Capture the cell that displays the provided text and extract its [x, y] central coordinate. 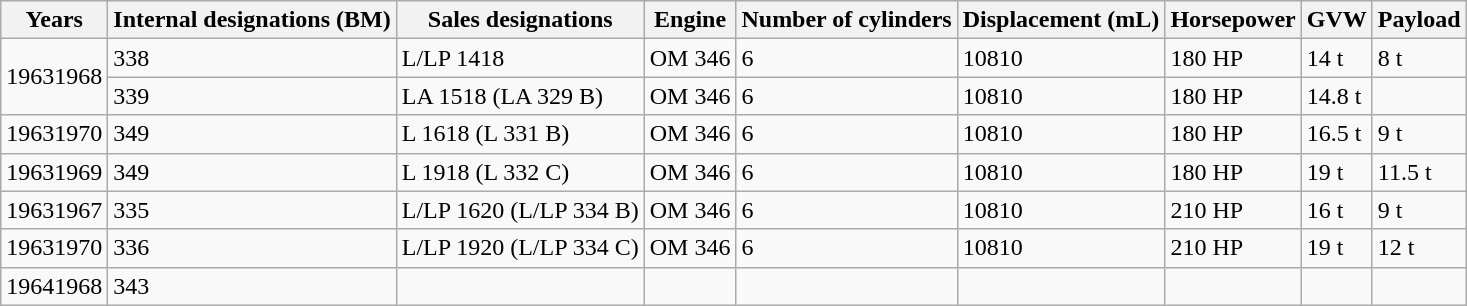
19631969 [54, 172]
16 t [1336, 210]
Sales designations [520, 20]
LA 1518 (LA 329 B) [520, 96]
343 [252, 286]
14.8 t [1336, 96]
Number of cylinders [846, 20]
8 t [1419, 58]
19631967 [54, 210]
Displacement (mL) [1061, 20]
Years [54, 20]
14 t [1336, 58]
336 [252, 248]
11.5 t [1419, 172]
19631968 [54, 77]
335 [252, 210]
L/LP 1920 (L/LP 334 C) [520, 248]
L 1618 (L 331 B) [520, 134]
339 [252, 96]
Engine [690, 20]
Internal designations (BM) [252, 20]
Payload [1419, 20]
338 [252, 58]
12 t [1419, 248]
L/LP 1620 (L/LP 334 B) [520, 210]
L/LP 1418 [520, 58]
Horsepower [1233, 20]
19641968 [54, 286]
L 1918 (L 332 C) [520, 172]
GVW [1336, 20]
16.5 t [1336, 134]
